Determine the (X, Y) coordinate at the center of the cell enclosing the given text.  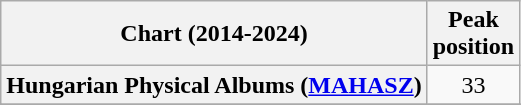
33 (473, 85)
Chart (2014-2024) (214, 34)
Peakposition (473, 34)
Hungarian Physical Albums (MAHASZ) (214, 85)
